Extract the [X, Y] coordinate from the center of the cell holding the provided text.  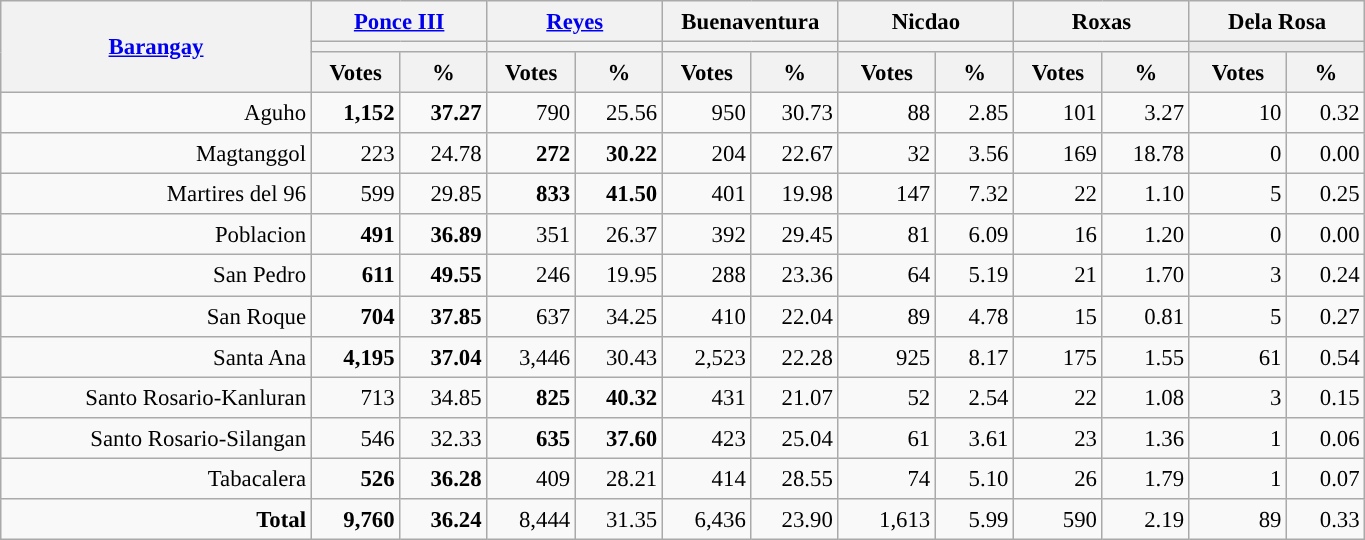
401 [708, 194]
0.06 [1326, 438]
26 [1058, 478]
19.98 [794, 194]
431 [708, 398]
1.36 [1146, 438]
Santo Rosario-Kanluran [156, 398]
74 [886, 478]
23.90 [794, 520]
29.85 [444, 194]
3.56 [975, 154]
Barangay [156, 47]
0.32 [1326, 114]
30.43 [618, 356]
1.08 [1146, 398]
64 [886, 276]
52 [886, 398]
San Pedro [156, 276]
7.32 [975, 194]
8,444 [532, 520]
19.95 [618, 276]
6.09 [975, 234]
246 [532, 276]
4.78 [975, 316]
0.25 [1326, 194]
31.35 [618, 520]
29.45 [794, 234]
Total [156, 520]
37.60 [618, 438]
41.50 [618, 194]
0.07 [1326, 478]
San Roque [156, 316]
3,446 [532, 356]
392 [708, 234]
36.28 [444, 478]
Santa Ana [156, 356]
49.55 [444, 276]
635 [532, 438]
Martires del 96 [156, 194]
5.19 [975, 276]
36.89 [444, 234]
34.25 [618, 316]
Santo Rosario-Silangan [156, 438]
34.85 [444, 398]
4,195 [356, 356]
9,760 [356, 520]
1.10 [1146, 194]
22.67 [794, 154]
28.55 [794, 478]
175 [1058, 356]
3.27 [1146, 114]
410 [708, 316]
Dela Rosa [1277, 22]
925 [886, 356]
22.28 [794, 356]
0.24 [1326, 276]
16 [1058, 234]
Aguho [156, 114]
1.79 [1146, 478]
5.10 [975, 478]
833 [532, 194]
81 [886, 234]
0.33 [1326, 520]
950 [708, 114]
704 [356, 316]
30.22 [618, 154]
88 [886, 114]
1.70 [1146, 276]
5.99 [975, 520]
223 [356, 154]
288 [708, 276]
1.20 [1146, 234]
25.56 [618, 114]
Buenaventura [751, 22]
0.27 [1326, 316]
32.33 [444, 438]
30.73 [794, 114]
Ponce III [399, 22]
15 [1058, 316]
Reyes [575, 22]
101 [1058, 114]
37.27 [444, 114]
8.17 [975, 356]
272 [532, 154]
491 [356, 234]
351 [532, 234]
2,523 [708, 356]
599 [356, 194]
21.07 [794, 398]
423 [708, 438]
0.81 [1146, 316]
28.21 [618, 478]
526 [356, 478]
1,152 [356, 114]
40.32 [618, 398]
23.36 [794, 276]
6,436 [708, 520]
Poblacion [156, 234]
36.24 [444, 520]
25.04 [794, 438]
546 [356, 438]
Nicdao [926, 22]
1,613 [886, 520]
10 [1238, 114]
Magtanggol [156, 154]
32 [886, 154]
414 [708, 478]
590 [1058, 520]
637 [532, 316]
22.04 [794, 316]
713 [356, 398]
2.54 [975, 398]
37.04 [444, 356]
2.19 [1146, 520]
Roxas [1102, 22]
611 [356, 276]
24.78 [444, 154]
204 [708, 154]
147 [886, 194]
23 [1058, 438]
26.37 [618, 234]
37.85 [444, 316]
3.61 [975, 438]
21 [1058, 276]
0.15 [1326, 398]
169 [1058, 154]
1.55 [1146, 356]
2.85 [975, 114]
825 [532, 398]
409 [532, 478]
18.78 [1146, 154]
0.54 [1326, 356]
Tabacalera [156, 478]
790 [532, 114]
